Scan for the cell matching the given text and deliver its (X, Y) coordinate at center. 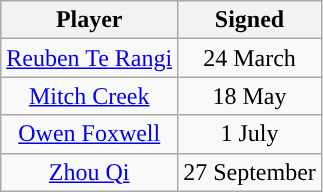
1 July (250, 134)
Reuben Te Rangi (90, 58)
Player (90, 20)
Zhou Qi (90, 172)
Mitch Creek (90, 96)
Owen Foxwell (90, 134)
27 September (250, 172)
18 May (250, 96)
Signed (250, 20)
24 March (250, 58)
